Detect which cell encompasses the target text, then output its (X, Y) center coordinate. 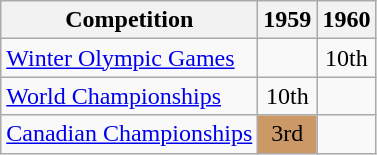
3rd (288, 134)
1959 (288, 20)
Competition (130, 20)
1960 (346, 20)
World Championships (130, 96)
Winter Olympic Games (130, 58)
Canadian Championships (130, 134)
